Find where the given text appears and provide that cell's center as (x, y) coordinate. 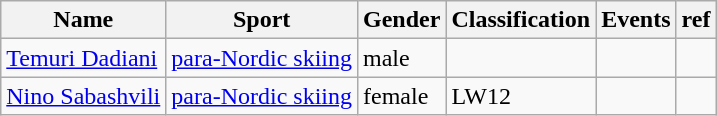
Nino Sabashvili (84, 96)
Name (84, 20)
Sport (262, 20)
Events (636, 20)
Gender (401, 20)
male (401, 58)
female (401, 96)
LW12 (521, 96)
Temuri Dadiani (84, 58)
Classification (521, 20)
ref (696, 20)
